Determine the [X, Y] coordinate at the center of the cell enclosing the given text.  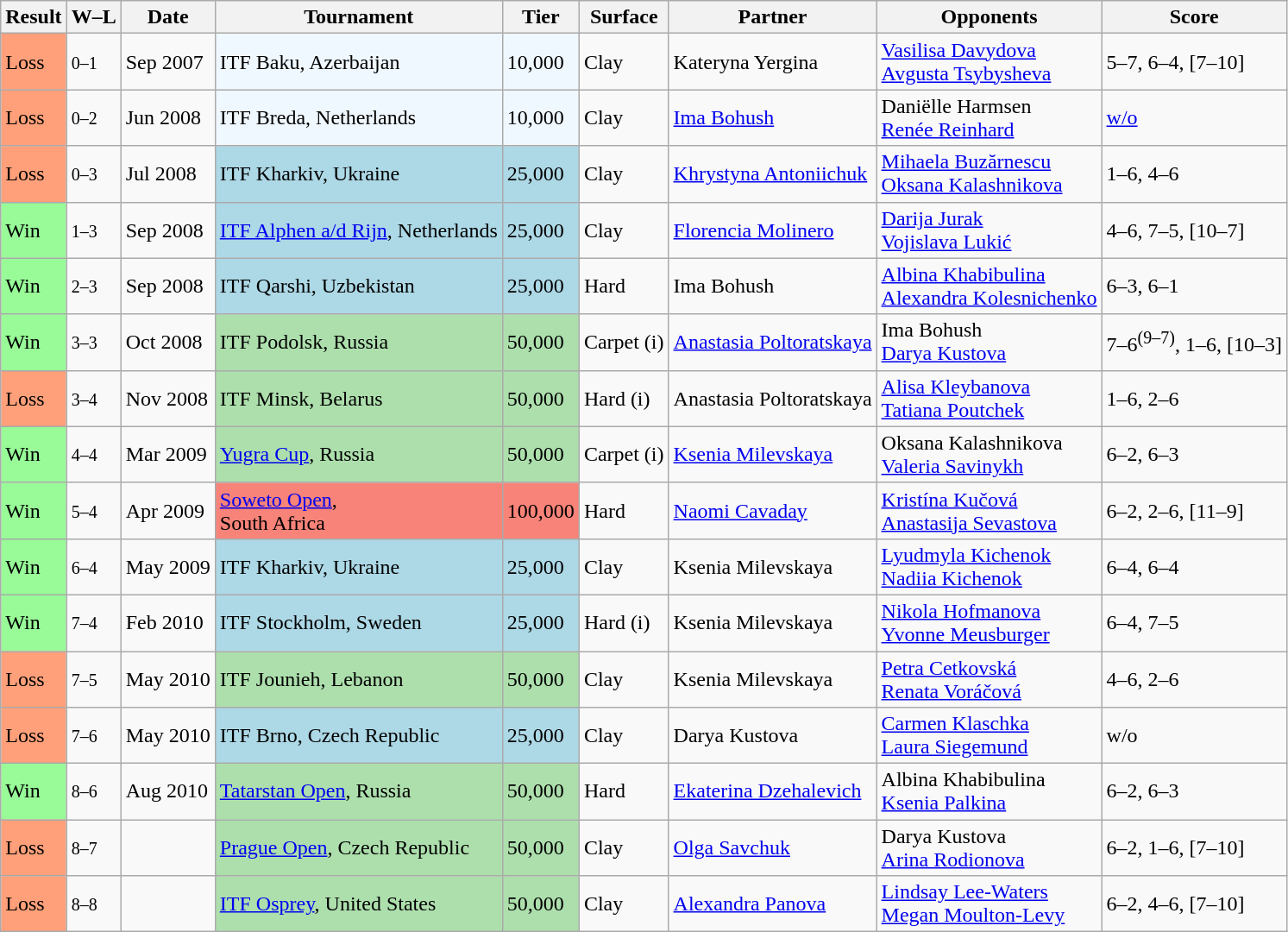
Result [34, 17]
6–2, 4–6, [7–10] [1194, 904]
Tier [540, 17]
Kateryna Yergina [773, 62]
1–3 [93, 230]
4–6, 2–6 [1194, 678]
5–7, 6–4, [7–10] [1194, 62]
6–2, 1–6, [7–10] [1194, 847]
ITF Qarshi, Uzbekistan [359, 287]
8–7 [93, 847]
Ima Bohush Darya Kustova [989, 342]
6–4, 7–5 [1194, 623]
6–4, 6–4 [1194, 566]
0–3 [93, 174]
Jun 2008 [167, 117]
Feb 2010 [167, 623]
Tatarstan Open, Russia [359, 792]
Albina Khabibulina Alexandra Kolesnichenko [989, 287]
7–6(9–7), 1–6, [10–3] [1194, 342]
Alisa Kleybanova Tatiana Poutchek [989, 399]
Jul 2008 [167, 174]
Tournament [359, 17]
ITF Baku, Azerbaijan [359, 62]
Florencia Molinero [773, 230]
Petra Cetkovská Renata Voráčová [989, 678]
ITF Minsk, Belarus [359, 399]
Albina Khabibulina Ksenia Palkina [989, 792]
Ekaterina Dzehalevich [773, 792]
Aug 2010 [167, 792]
Naomi Cavaday [773, 511]
Olga Savchuk [773, 847]
Oksana Kalashnikova Valeria Savinykh [989, 454]
Lyudmyla Kichenok Nadiia Kichenok [989, 566]
Daniëlle Harmsen Renée Reinhard [989, 117]
ITF Stockholm, Sweden [359, 623]
Apr 2009 [167, 511]
Nikola Hofmanova Yvonne Meusburger [989, 623]
Soweto Open, South Africa [359, 511]
ITF Osprey, United States [359, 904]
1–6, 2–6 [1194, 399]
Nov 2008 [167, 399]
100,000 [540, 511]
Prague Open, Czech Republic [359, 847]
Lindsay Lee-Waters Megan Moulton-Levy [989, 904]
2–3 [93, 287]
Opponents [989, 17]
Darya Kustova [773, 735]
0–1 [93, 62]
7–6 [93, 735]
Date [167, 17]
7–5 [93, 678]
3–4 [93, 399]
6–3, 6–1 [1194, 287]
4–6, 7–5, [10–7] [1194, 230]
ITF Jounieh, Lebanon [359, 678]
Mar 2009 [167, 454]
Darija Jurak Vojislava Lukić [989, 230]
4–4 [93, 454]
Carmen Klaschka Laura Siegemund [989, 735]
Yugra Cup, Russia [359, 454]
3–3 [93, 342]
6–4 [93, 566]
Khrystyna Antoniichuk [773, 174]
8–8 [93, 904]
5–4 [93, 511]
1–6, 4–6 [1194, 174]
Partner [773, 17]
May 2009 [167, 566]
Darya Kustova Arina Rodionova [989, 847]
Surface [624, 17]
ITF Brno, Czech Republic [359, 735]
Oct 2008 [167, 342]
0–2 [93, 117]
Vasilisa Davydova Avgusta Tsybysheva [989, 62]
7–4 [93, 623]
Kristína Kučová Anastasija Sevastova [989, 511]
Mihaela Buzărnescu Oksana Kalashnikova [989, 174]
W–L [93, 17]
ITF Podolsk, Russia [359, 342]
ITF Alphen a/d Rijn, Netherlands [359, 230]
ITF Breda, Netherlands [359, 117]
Sep 2007 [167, 62]
6–2, 2–6, [11–9] [1194, 511]
8–6 [93, 792]
Score [1194, 17]
Alexandra Panova [773, 904]
